Determine the [X, Y] coordinate at the center of the cell enclosing the given text.  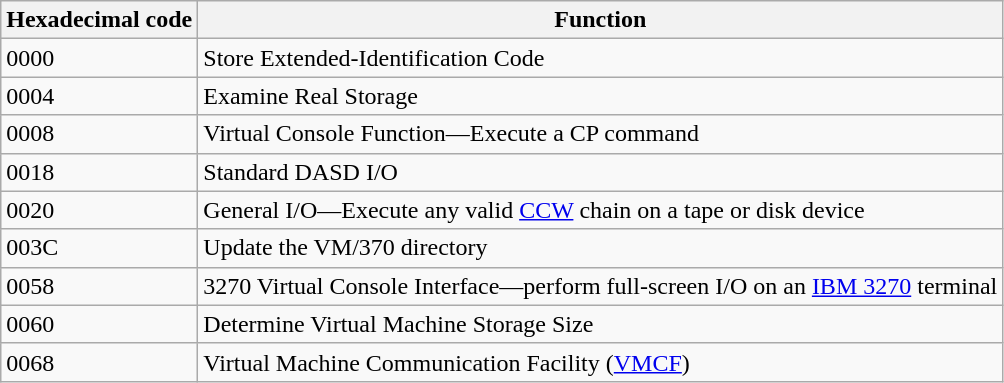
0060 [100, 324]
Store Extended-Identification Code [600, 58]
0008 [100, 134]
0020 [100, 210]
Update the VM/370 directory [600, 248]
0058 [100, 286]
0068 [100, 362]
Determine Virtual Machine Storage Size [600, 324]
Examine Real Storage [600, 96]
Standard DASD I/O [600, 172]
Hexadecimal code [100, 20]
0004 [100, 96]
3270 Virtual Console Interface—perform full-screen I/O on an IBM 3270 terminal [600, 286]
0000 [100, 58]
Virtual Machine Communication Facility (VMCF) [600, 362]
Virtual Console Function—Execute a CP command [600, 134]
General I/O—Execute any valid CCW chain on a tape or disk device [600, 210]
003C [100, 248]
Function [600, 20]
0018 [100, 172]
